Return the (x, y) coordinate for the center point of the cell that contains the specified text.  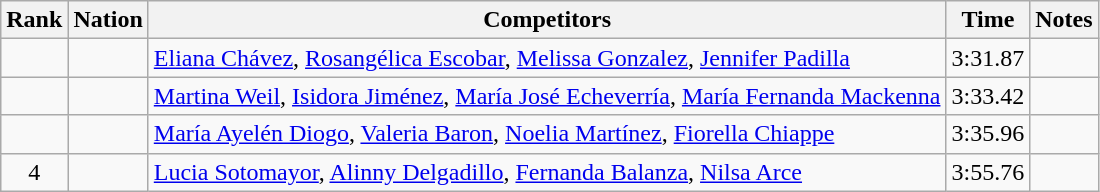
Lucia Sotomayor, Alinny Delgadillo, Fernanda Balanza, Nilsa Arce (547, 172)
Competitors (547, 20)
3:55.76 (988, 172)
Time (988, 20)
María Ayelén Diogo, Valeria Baron, Noelia Martínez, Fiorella Chiappe (547, 134)
3:33.42 (988, 96)
Nation (108, 20)
Rank (34, 20)
Martina Weil, Isidora Jiménez, María José Echeverría, María Fernanda Mackenna (547, 96)
4 (34, 172)
Notes (1064, 20)
3:31.87 (988, 58)
3:35.96 (988, 134)
Eliana Chávez, Rosangélica Escobar, Melissa Gonzalez, Jennifer Padilla (547, 58)
